Scan for the cell matching the given text and deliver its (x, y) coordinate at center. 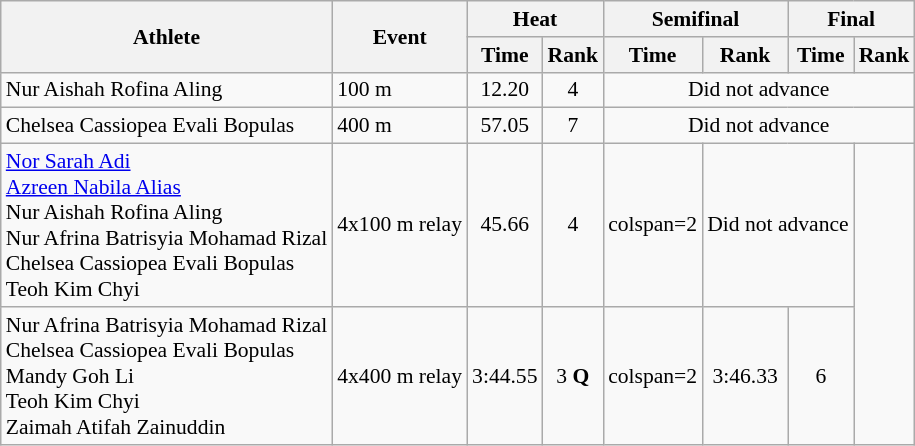
4x100 m relay (400, 226)
Final (851, 19)
4x400 m relay (400, 376)
57.05 (504, 126)
Nor Sarah AdiAzreen Nabila AliasNur Aishah Rofina AlingNur Afrina Batrisyia Mohamad RizalChelsea Cassiopea Evali BopulasTeoh Kim Chyi (166, 226)
Chelsea Cassiopea Evali Bopulas (166, 126)
45.66 (504, 226)
3:44.55 (504, 376)
Semifinal (696, 19)
3:46.33 (745, 376)
12.20 (504, 90)
Athlete (166, 36)
Heat (535, 19)
7 (574, 126)
Nur Afrina Batrisyia Mohamad RizalChelsea Cassiopea Evali BopulasMandy Goh LiTeoh Kim ChyiZaimah Atifah Zainuddin (166, 376)
Event (400, 36)
100 m (400, 90)
Nur Aishah Rofina Aling (166, 90)
6 (821, 376)
3 Q (574, 376)
400 m (400, 126)
